Return (x, y) of the center of cell containing provided text 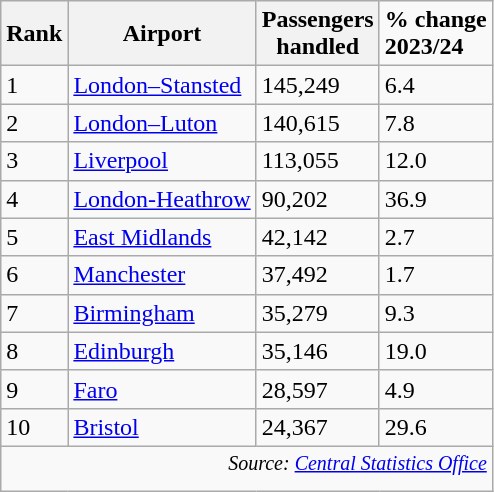
1.7 (436, 275)
Manchester (162, 275)
6 (34, 275)
8 (34, 351)
24,367 (318, 427)
Edinburgh (162, 351)
Faro (162, 389)
90,202 (318, 199)
4 (34, 199)
6.4 (436, 85)
7.8 (436, 123)
140,615 (318, 123)
7 (34, 313)
London–Luton (162, 123)
12.0 (436, 161)
London–Stansted (162, 85)
9.3 (436, 313)
29.6 (436, 427)
19.0 (436, 351)
36.9 (436, 199)
3 (34, 161)
Airport (162, 34)
10 (34, 427)
% change2023/24 (436, 34)
London-Heathrow (162, 199)
Birmingham (162, 313)
145,249 (318, 85)
5 (34, 237)
9 (34, 389)
Passengershandled (318, 34)
35,146 (318, 351)
113,055 (318, 161)
35,279 (318, 313)
2 (34, 123)
Rank (34, 34)
Liverpool (162, 161)
2.7 (436, 237)
Bristol (162, 427)
28,597 (318, 389)
37,492 (318, 275)
Source: Central Statistics Office (247, 468)
42,142 (318, 237)
1 (34, 85)
4.9 (436, 389)
East Midlands (162, 237)
